From the cell containing the given text, extract its center point as (X, Y) coordinate. 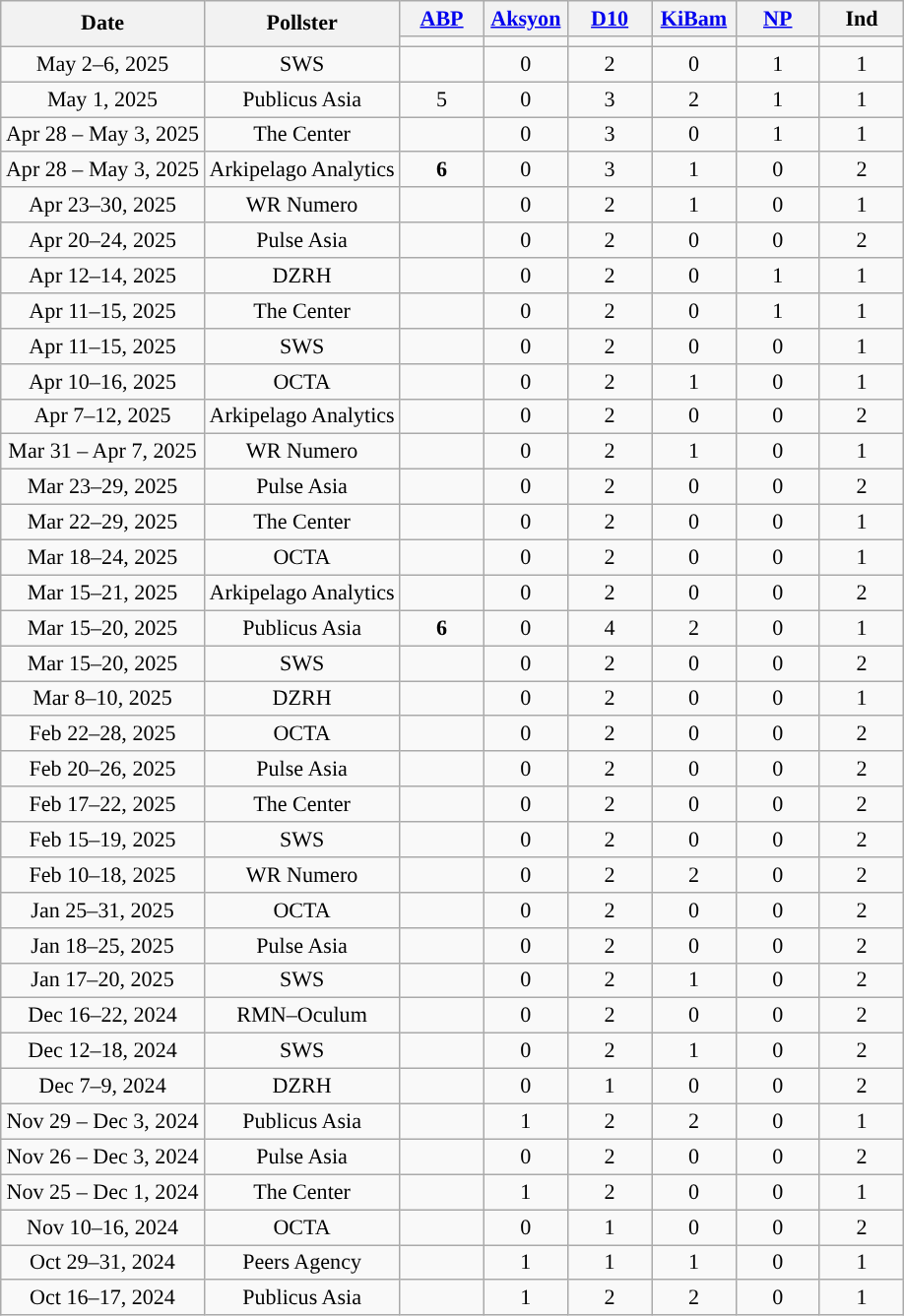
Dec 12–18, 2024 (102, 1050)
Dec 16–22, 2024 (102, 1016)
Mar 22–29, 2025 (102, 522)
Feb 17–22, 2025 (102, 804)
Jan 25–31, 2025 (102, 909)
5 (441, 98)
Nov 29 – Dec 3, 2024 (102, 1121)
Feb 20–26, 2025 (102, 769)
Nov 26 – Dec 3, 2024 (102, 1157)
Mar 15–21, 2025 (102, 593)
ABP (441, 18)
Mar 23–29, 2025 (102, 486)
Apr 7–12, 2025 (102, 416)
Nov 25 – Dec 1, 2024 (102, 1192)
May 2–6, 2025 (102, 64)
Aksyon (526, 18)
Pollster (301, 23)
4 (609, 628)
Apr 20–24, 2025 (102, 240)
Feb 15–19, 2025 (102, 839)
Jan 18–25, 2025 (102, 945)
Dec 7–9, 2024 (102, 1086)
Ind (861, 18)
May 1, 2025 (102, 98)
KiBam (693, 18)
Peers Agency (301, 1262)
Nov 10–16, 2024 (102, 1226)
Date (102, 23)
Apr 12–14, 2025 (102, 275)
Apr 23–30, 2025 (102, 205)
Oct 16–17, 2024 (102, 1297)
Apr 10–16, 2025 (102, 381)
NP (778, 18)
D10 (609, 18)
Mar 18–24, 2025 (102, 557)
Oct 29–31, 2024 (102, 1262)
RMN–Oculum (301, 1016)
Mar 8–10, 2025 (102, 698)
Feb 22–28, 2025 (102, 733)
Mar 31 – Apr 7, 2025 (102, 452)
Jan 17–20, 2025 (102, 980)
Feb 10–18, 2025 (102, 874)
